Return the (x, y) coordinate for the center point of the cell that contains the specified text.  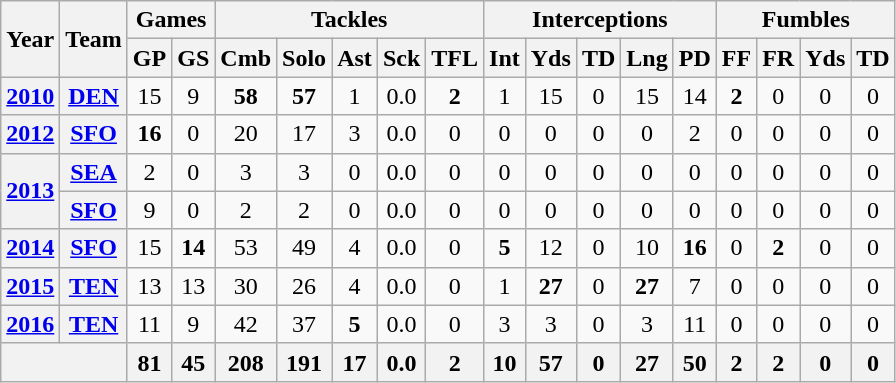
SEA (94, 172)
2010 (30, 96)
49 (304, 248)
Cmb (246, 58)
GS (194, 58)
GP (149, 58)
2015 (30, 286)
50 (694, 362)
Tackles (350, 20)
DEN (94, 96)
37 (304, 324)
2013 (30, 191)
FR (778, 58)
2016 (30, 324)
7 (694, 286)
208 (246, 362)
Year (30, 39)
Sck (401, 58)
2012 (30, 134)
30 (246, 286)
FF (736, 58)
Solo (304, 58)
45 (194, 362)
Int (505, 58)
191 (304, 362)
42 (246, 324)
PD (694, 58)
53 (246, 248)
Lng (647, 58)
Interceptions (600, 20)
Team (94, 39)
TFL (455, 58)
26 (304, 286)
81 (149, 362)
58 (246, 96)
Ast (355, 58)
Fumbles (806, 20)
Games (170, 20)
12 (550, 248)
20 (246, 134)
2014 (30, 248)
